Extract the (x, y) coordinate from the center of the cell holding the provided text.  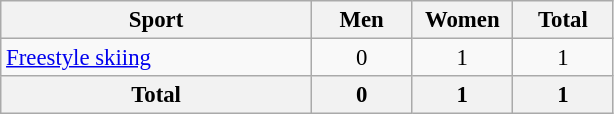
Men (362, 20)
Freestyle skiing (156, 58)
Sport (156, 20)
Women (462, 20)
